Extract the [x, y] coordinate from the center of the cell holding the provided text.  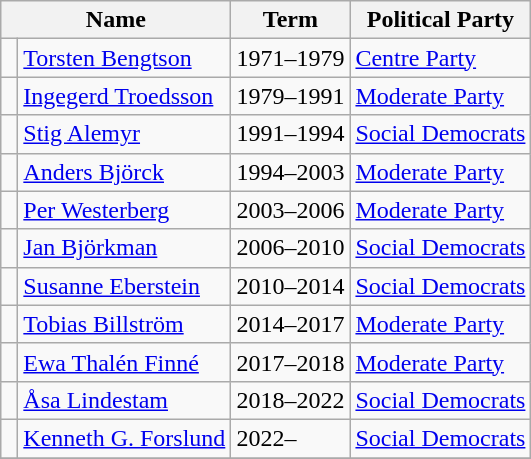
Ingegerd Troedsson [124, 96]
1994–2003 [290, 172]
Susanne Eberstein [124, 286]
Åsa Lindestam [124, 400]
1979–1991 [290, 96]
Tobias Billström [124, 324]
2018–2022 [290, 400]
Term [290, 20]
2006–2010 [290, 248]
Centre Party [440, 58]
Name [116, 20]
1971–1979 [290, 58]
Jan Björkman [124, 248]
Ewa Thalén Finné [124, 362]
2022– [290, 438]
2010–2014 [290, 286]
Torsten Bengtson [124, 58]
Anders Björck [124, 172]
2003–2006 [290, 210]
Kenneth G. Forslund [124, 438]
2017–2018 [290, 362]
Political Party [440, 20]
2014–2017 [290, 324]
1991–1994 [290, 134]
Per Westerberg [124, 210]
Stig Alemyr [124, 134]
